Output the (X, Y) coordinate of the center of the cell containing the given text.  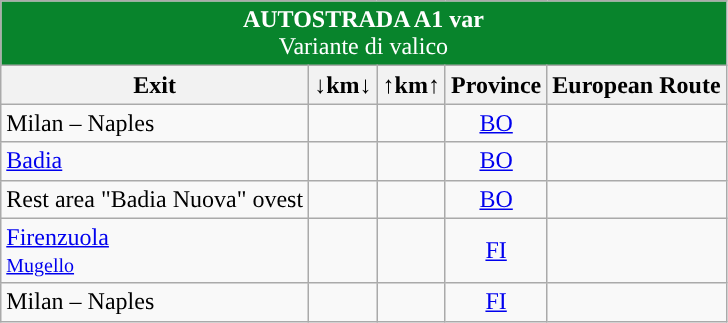
European Route (636, 85)
Badia (155, 161)
Rest area "Badia Nuova" ovest (155, 199)
AUTOSTRADA A1 varVariante di valico (364, 34)
Exit (155, 85)
Province (496, 85)
↓km↓ (343, 85)
↑km↑ (411, 85)
FirenzuolaMugello (155, 250)
